Locate the cell with the specified text and output its (X, Y) center coordinate. 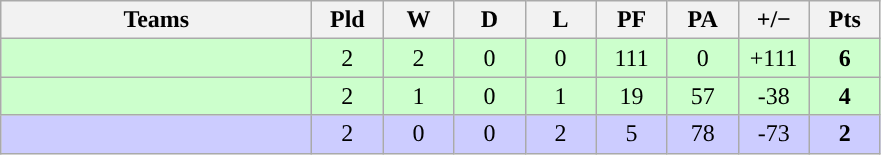
D (490, 20)
+/− (774, 20)
L (560, 20)
-38 (774, 96)
Teams (156, 20)
5 (632, 134)
PA (702, 20)
Pts (844, 20)
111 (632, 58)
Pld (348, 20)
+111 (774, 58)
W (418, 20)
PF (632, 20)
78 (702, 134)
4 (844, 96)
57 (702, 96)
-73 (774, 134)
19 (632, 96)
6 (844, 58)
